Locate the cell with the specified text and output its (x, y) center coordinate. 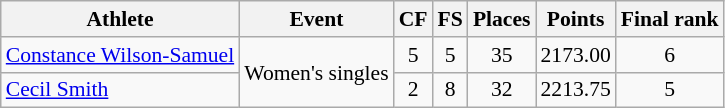
FS (450, 19)
2 (414, 90)
35 (502, 55)
Event (316, 19)
Points (576, 19)
Places (502, 19)
2213.75 (576, 90)
Final rank (670, 19)
2173.00 (576, 55)
6 (670, 55)
Cecil Smith (120, 90)
8 (450, 90)
Athlete (120, 19)
32 (502, 90)
Constance Wilson-Samuel (120, 55)
Women's singles (316, 72)
CF (414, 19)
